Capture the cell that displays the provided text and extract its (X, Y) central coordinate. 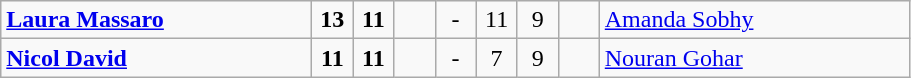
7 (496, 58)
Laura Massaro (156, 20)
13 (332, 20)
Nouran Gohar (754, 58)
Amanda Sobhy (754, 20)
Nicol David (156, 58)
